Provide the (x, y) coordinate of the cell's center where the given text is located.  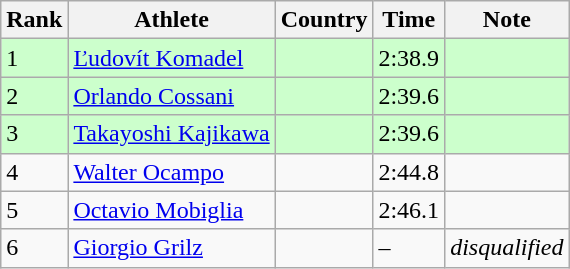
Note (507, 20)
Athlete (172, 20)
Walter Ocampo (172, 172)
Rank (34, 20)
Octavio Mobiglia (172, 210)
2:46.1 (409, 210)
3 (34, 134)
1 (34, 58)
2:44.8 (409, 172)
2 (34, 96)
Ľudovít Komadel (172, 58)
Time (409, 20)
4 (34, 172)
Giorgio Grilz (172, 248)
disqualified (507, 248)
Country (324, 20)
Orlando Cossani (172, 96)
– (409, 248)
5 (34, 210)
Takayoshi Kajikawa (172, 134)
2:38.9 (409, 58)
6 (34, 248)
